Output the [X, Y] coordinate of the center of the cell containing the given text.  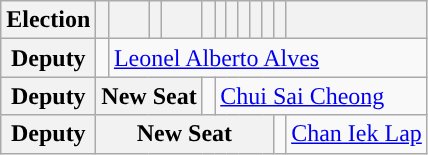
Chan Iek Lap [357, 134]
Leonel Alberto Alves [268, 58]
Chui Sai Cheong [322, 96]
Election [48, 20]
